Search for the cell housing the specified text and yield its (x, y) center coordinate. 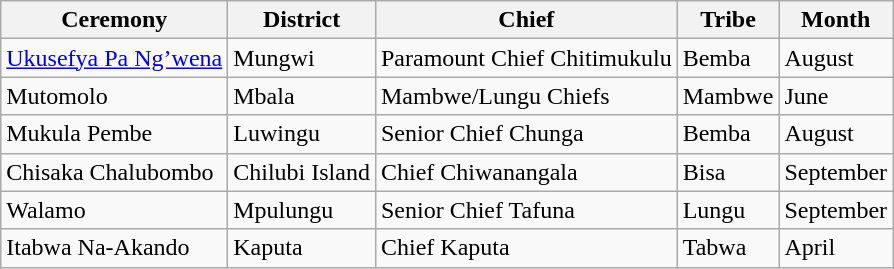
Ceremony (114, 20)
Chief Chiwanangala (526, 172)
District (302, 20)
Senior Chief Chunga (526, 134)
Chief Kaputa (526, 248)
Kaputa (302, 248)
Mbala (302, 96)
Ukusefya Pa Ng’wena (114, 58)
Chilubi Island (302, 172)
Paramount Chief Chitimukulu (526, 58)
Walamo (114, 210)
Mambwe (728, 96)
Itabwa Na-Akando (114, 248)
Mungwi (302, 58)
Bisa (728, 172)
Mutomolo (114, 96)
Senior Chief Tafuna (526, 210)
Tribe (728, 20)
Lungu (728, 210)
June (836, 96)
Chisaka Chalubombo (114, 172)
Luwingu (302, 134)
Mambwe/Lungu Chiefs (526, 96)
Mukula Pembe (114, 134)
Chief (526, 20)
Tabwa (728, 248)
April (836, 248)
Mpulungu (302, 210)
Month (836, 20)
